For the text-containing cell, return its midpoint in [x, y] coordinate format. 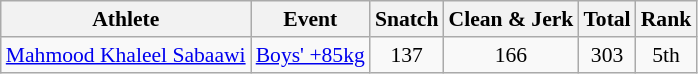
Clean & Jerk [512, 19]
Boys' +85kg [310, 55]
Total [606, 19]
Athlete [126, 19]
137 [407, 55]
303 [606, 55]
Rank [666, 19]
166 [512, 55]
Mahmood Khaleel Sabaawi [126, 55]
5th [666, 55]
Snatch [407, 19]
Event [310, 19]
